Return the (X, Y) coordinate for the center point of the cell that contains the specified text.  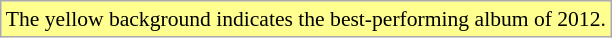
The yellow background indicates the best-performing album of 2012. (306, 19)
